Search for the cell housing the specified text and yield its (X, Y) center coordinate. 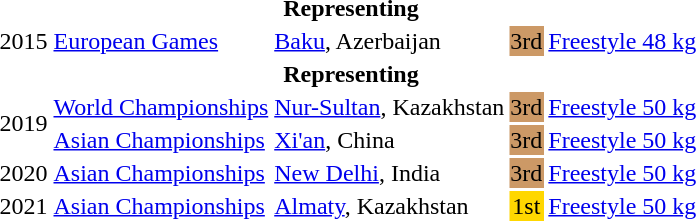
European Games (161, 41)
Almaty, Kazakhstan (390, 206)
Nur-Sultan, Kazakhstan (390, 107)
New Delhi, India (390, 173)
Baku, Azerbaijan (390, 41)
1st (526, 206)
World Championships (161, 107)
Xi'an, China (390, 140)
